Return the (x, y) coordinate for the center point of the cell that contains the specified text.  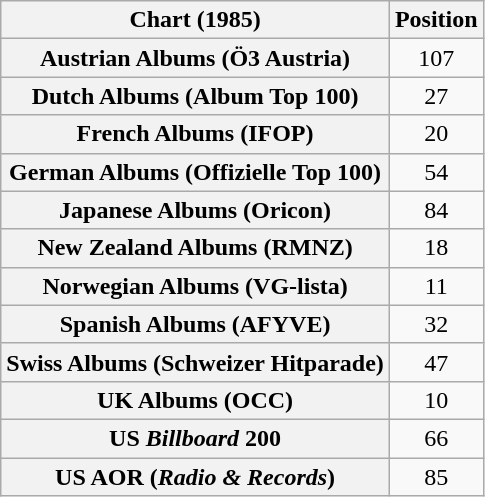
Austrian Albums (Ö3 Austria) (196, 58)
Japanese Albums (Oricon) (196, 210)
20 (436, 134)
US AOR (Radio & Records) (196, 477)
85 (436, 477)
Spanish Albums (AFYVE) (196, 324)
Dutch Albums (Album Top 100) (196, 96)
18 (436, 248)
Swiss Albums (Schweizer Hitparade) (196, 362)
27 (436, 96)
French Albums (IFOP) (196, 134)
32 (436, 324)
84 (436, 210)
11 (436, 286)
107 (436, 58)
54 (436, 172)
UK Albums (OCC) (196, 400)
47 (436, 362)
10 (436, 400)
German Albums (Offizielle Top 100) (196, 172)
Position (436, 20)
Chart (1985) (196, 20)
66 (436, 438)
US Billboard 200 (196, 438)
New Zealand Albums (RMNZ) (196, 248)
Norwegian Albums (VG-lista) (196, 286)
